From the cell containing the given text, extract its center point as [X, Y] coordinate. 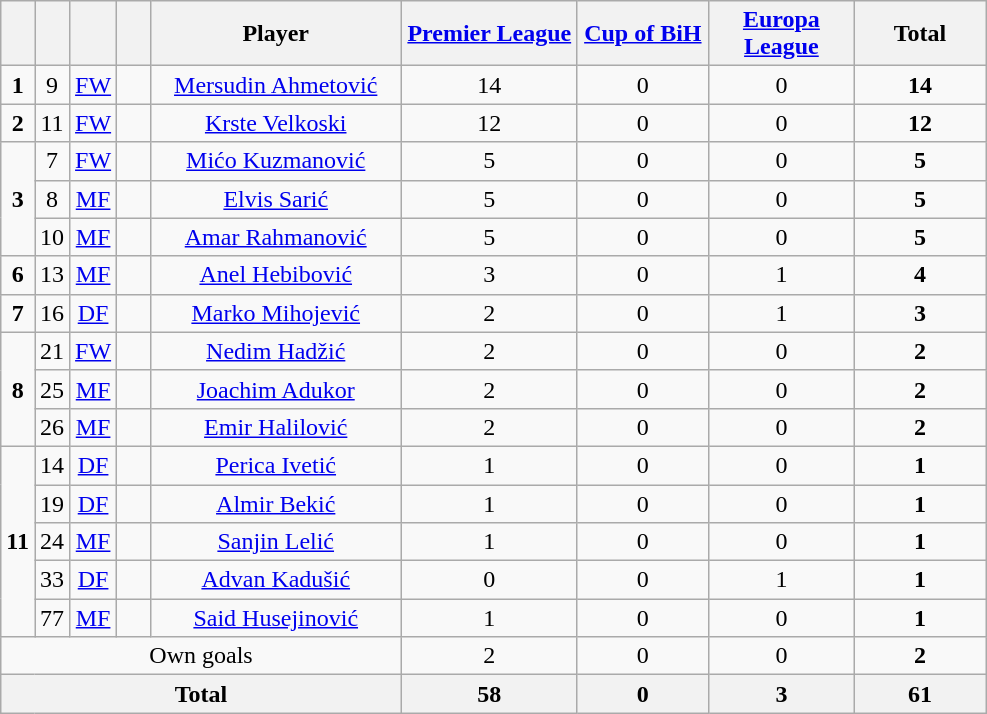
Said Husejinović [276, 618]
Elvis Sarić [276, 199]
Mićo Kuzmanović [276, 161]
Own goals [201, 656]
4 [920, 275]
6 [18, 275]
Europa League [781, 34]
33 [52, 580]
Anel Hebibović [276, 275]
Advan Kadušić [276, 580]
Perica Ivetić [276, 465]
25 [52, 389]
9 [52, 85]
Premier League [489, 34]
Emir Halilović [276, 427]
Sanjin Lelić [276, 542]
Cup of BiH [642, 34]
Mersudin Ahmetović [276, 85]
Almir Bekić [276, 503]
21 [52, 351]
Player [276, 34]
Krste Velkoski [276, 123]
16 [52, 313]
61 [920, 694]
58 [489, 694]
Joachim Adukor [276, 389]
26 [52, 427]
Nedim Hadžić [276, 351]
Amar Rahmanović [276, 237]
13 [52, 275]
24 [52, 542]
Marko Mihojević [276, 313]
77 [52, 618]
19 [52, 503]
10 [52, 237]
